Locate the cell with the specified text and output its [X, Y] center coordinate. 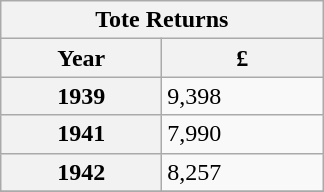
8,257 [242, 172]
1941 [82, 134]
1942 [82, 172]
7,990 [242, 134]
Tote Returns [162, 20]
Year [82, 58]
£ [242, 58]
1939 [82, 96]
9,398 [242, 96]
